From the cell containing the given text, extract its center point as (x, y) coordinate. 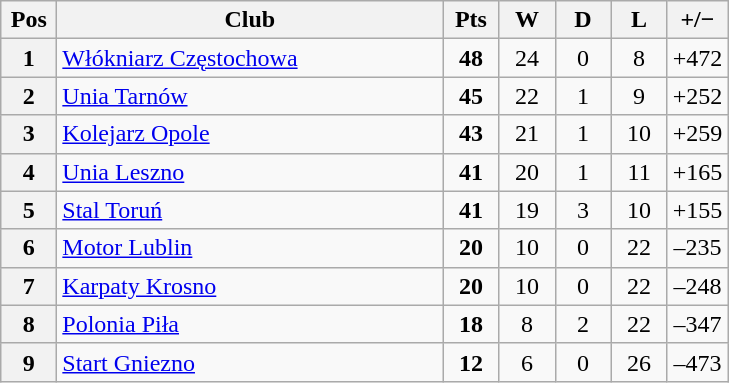
+259 (698, 134)
Kolejarz Opole (250, 134)
+/− (698, 20)
D (583, 20)
Motor Lublin (250, 248)
18 (471, 324)
Stal Toruń (250, 210)
–347 (698, 324)
12 (471, 362)
Club (250, 20)
4 (29, 172)
Pts (471, 20)
45 (471, 96)
Włókniarz Częstochowa (250, 58)
5 (29, 210)
W (527, 20)
19 (527, 210)
Unia Leszno (250, 172)
26 (639, 362)
–248 (698, 286)
+165 (698, 172)
24 (527, 58)
–235 (698, 248)
11 (639, 172)
Karpaty Krosno (250, 286)
21 (527, 134)
Pos (29, 20)
+155 (698, 210)
+252 (698, 96)
Unia Tarnów (250, 96)
+472 (698, 58)
Start Gniezno (250, 362)
L (639, 20)
–473 (698, 362)
43 (471, 134)
7 (29, 286)
48 (471, 58)
Polonia Piła (250, 324)
